Locate the cell with the specified text and output its (x, y) center coordinate. 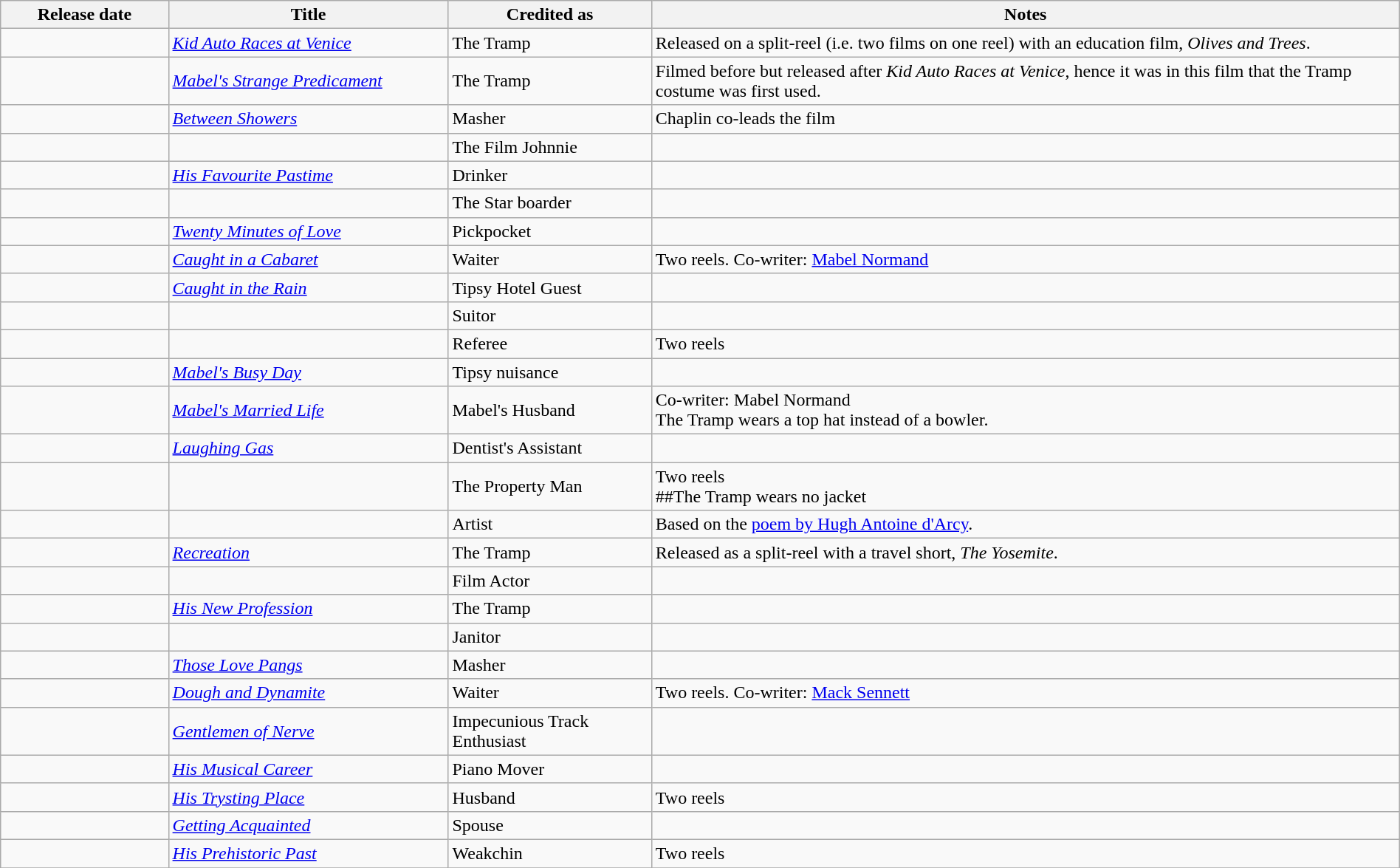
Dough and Dynamite (309, 693)
Title (309, 15)
Based on the poem by Hugh Antoine d'Arcy. (1025, 524)
Chaplin co-leads the film (1025, 119)
His Musical Career (309, 769)
Piano Mover (549, 769)
Mabel's Married Life (309, 411)
Recreation (309, 553)
Between Showers (309, 119)
Film Actor (549, 581)
The Film Johnnie (549, 147)
His Prehistoric Past (309, 853)
Pickpocket (549, 231)
Mabel's Busy Day (309, 372)
Released as a split-reel with a travel short, The Yosemite. (1025, 553)
Dentist's Assistant (549, 448)
Co-writer: Mabel NormandThe Tramp wears a top hat instead of a bowler. (1025, 411)
Caught in the Rain (309, 287)
Gentlemen of Nerve (309, 731)
Those Love Pangs (309, 665)
Tipsy nuisance (549, 372)
Referee (549, 344)
Artist (549, 524)
Getting Acquainted (309, 825)
Two reels. Co-writer: Mack Sennett (1025, 693)
Drinker (549, 175)
His Favourite Pastime (309, 175)
Janitor (549, 637)
Kid Auto Races at Venice (309, 43)
Mabel's Husband (549, 411)
Credited as (549, 15)
Caught in a Cabaret (309, 259)
Tipsy Hotel Guest (549, 287)
Impecunious Track Enthusiast (549, 731)
Mabel's Strange Predicament (309, 81)
Two reels. Co-writer: Mabel Normand (1025, 259)
His Trysting Place (309, 797)
Filmed before but released after Kid Auto Races at Venice, hence it was in this film that the Tramp costume was first used. (1025, 81)
His New Profession (309, 609)
Spouse (549, 825)
The Property Man (549, 486)
Released on a split-reel (i.e. two films on one reel) with an education film, Olives and Trees. (1025, 43)
Twenty Minutes of Love (309, 231)
Husband (549, 797)
Two reels##The Tramp wears no jacket (1025, 486)
Laughing Gas (309, 448)
Weakchin (549, 853)
Suitor (549, 315)
Notes (1025, 15)
Release date (84, 15)
The Star boarder (549, 203)
